Provide the (X, Y) coordinate of the cell's center where the given text is located.  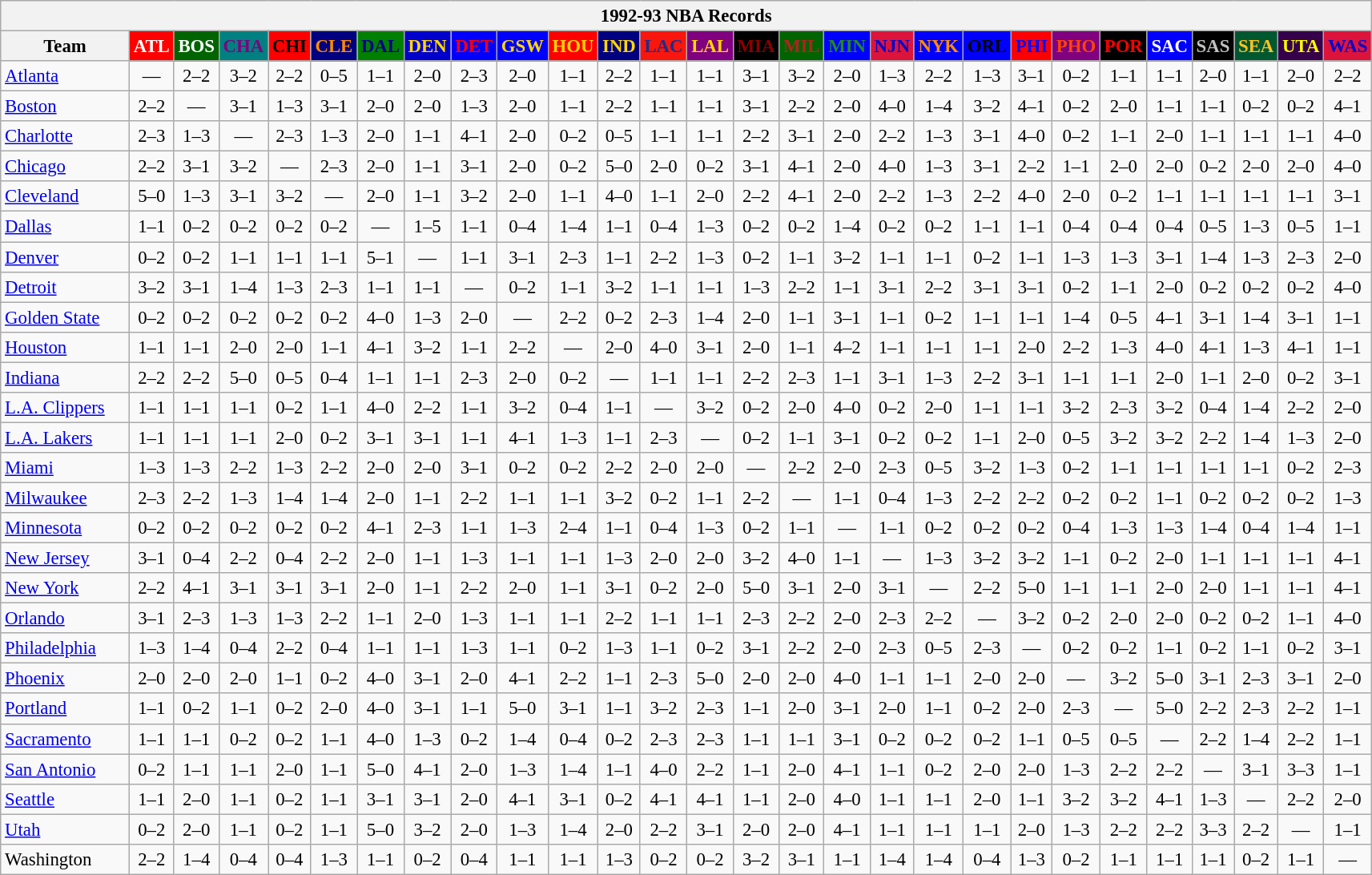
MIL (802, 46)
Sacramento (66, 739)
4–2 (847, 347)
Orlando (66, 619)
MIN (847, 46)
New York (66, 588)
Seattle (66, 799)
1–5 (428, 227)
LAL (710, 46)
1992-93 NBA Records (686, 16)
Indiana (66, 377)
NYK (939, 46)
SAC (1169, 46)
Phoenix (66, 679)
CHA (243, 46)
Cleveland (66, 196)
Detroit (66, 287)
PHO (1076, 46)
Team (66, 46)
MIA (756, 46)
IND (619, 46)
Houston (66, 347)
New Jersey (66, 558)
DET (474, 46)
Denver (66, 257)
WAS (1348, 46)
DAL (381, 46)
Minnesota (66, 528)
SAS (1213, 46)
L.A. Clippers (66, 408)
Atlanta (66, 76)
Miami (66, 468)
San Antonio (66, 769)
Dallas (66, 227)
Utah (66, 829)
POR (1123, 46)
PHI (1032, 46)
UTA (1301, 46)
CHI (289, 46)
HOU (573, 46)
Philadelphia (66, 648)
ATL (151, 46)
Boston (66, 107)
NJN (892, 46)
L.A. Lakers (66, 437)
Milwaukee (66, 498)
ORL (987, 46)
GSW (522, 46)
Chicago (66, 167)
SEA (1256, 46)
5–1 (381, 257)
LAC (663, 46)
Portland (66, 709)
2–4 (573, 528)
DEN (428, 46)
BOS (196, 46)
Golden State (66, 317)
Charlotte (66, 136)
Washington (66, 860)
CLE (333, 46)
